For the text-containing cell, return its midpoint in [X, Y] coordinate format. 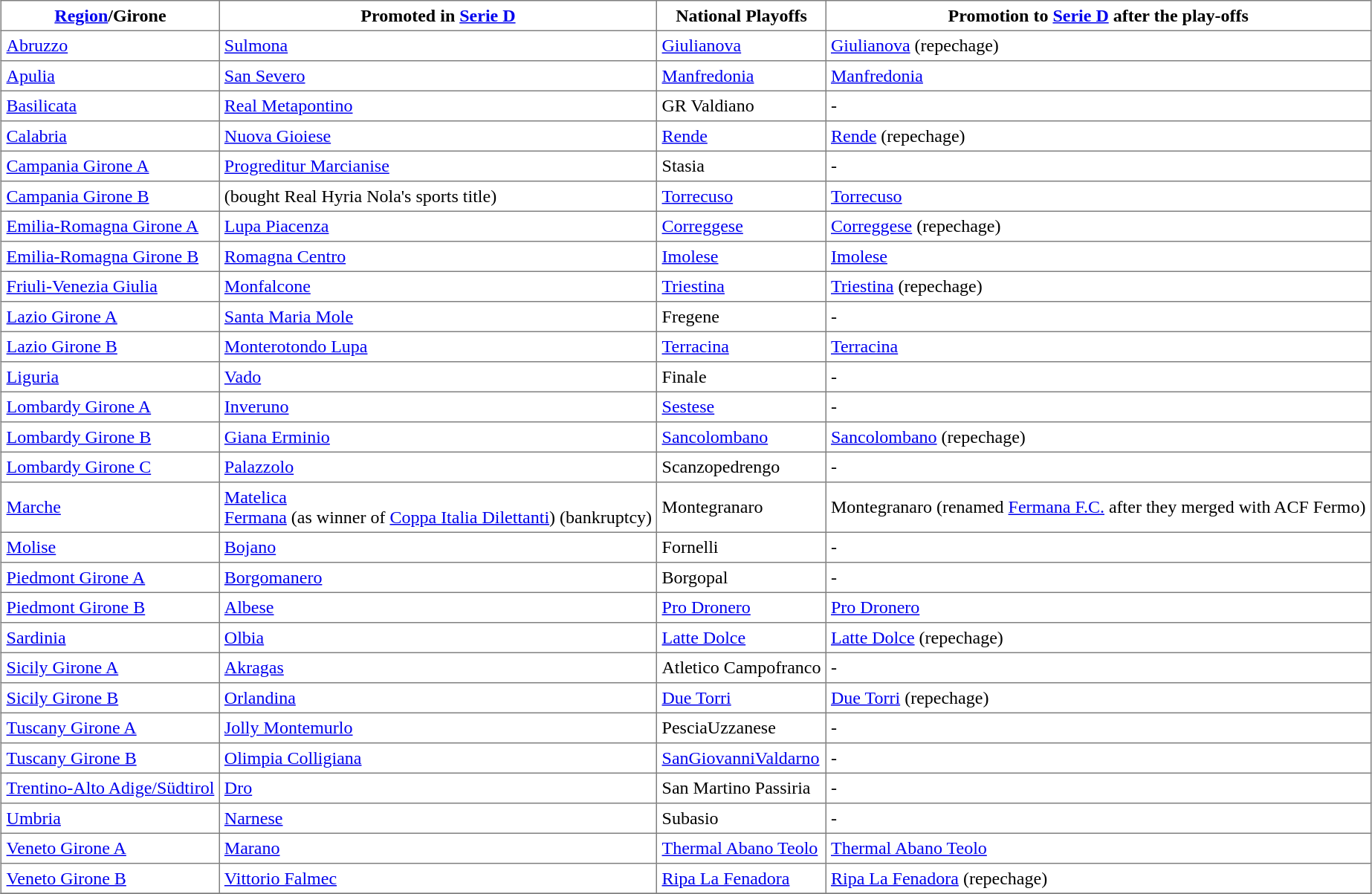
Lazio Girone B [110, 346]
Progreditur Marcianise [439, 166]
Tuscany Girone A [110, 728]
Apulia [110, 76]
Sicily Girone A [110, 667]
Liguria [110, 377]
Correggese [742, 226]
Friuli-Venezia Giulia [110, 286]
Promotion to Serie D after the play-offs [1098, 16]
Orlandina [439, 698]
Latte Dolce [742, 638]
Veneto Girone A [110, 848]
Palazzolo [439, 467]
Sulmona [439, 45]
Promoted in Serie D [439, 16]
Montegranaro (renamed Fermana F.C. after they merged with ACF Fermo) [1098, 508]
Marano [439, 848]
Akragas [439, 667]
Piedmont Girone B [110, 607]
Ripa La Fenadora (repechage) [1098, 878]
GR Valdiano [742, 106]
Inveruno [439, 406]
Due Torri [742, 698]
Albese [439, 607]
Abruzzo [110, 45]
Vittorio Falmec [439, 878]
Atletico Campofranco [742, 667]
Piedmont Girone A [110, 577]
Basilicata [110, 106]
Real Metapontino [439, 106]
Lombardy Girone B [110, 437]
Campania Girone A [110, 166]
Ripa La Fenadora [742, 878]
Borgomanero [439, 577]
Rende [742, 136]
Monterotondo Lupa [439, 346]
Correggese (repechage) [1098, 226]
Stasia [742, 166]
National Playoffs [742, 16]
Nuova Gioiese [439, 136]
Region/Girone [110, 16]
Fregene [742, 317]
Subasio [742, 818]
Santa Maria Mole [439, 317]
Giulianova [742, 45]
Emilia-Romagna Girone A [110, 226]
Molise [110, 547]
Triestina [742, 286]
Triestina (repechage) [1098, 286]
Lombardy Girone C [110, 467]
Finale [742, 377]
Jolly Montemurlo [439, 728]
Monfalcone [439, 286]
Campania Girone B [110, 196]
San Martino Passiria [742, 788]
Giana Erminio [439, 437]
Borgopal [742, 577]
Bojano [439, 547]
Emilia-Romagna Girone B [110, 256]
Narnese [439, 818]
Sicily Girone B [110, 698]
Fornelli [742, 547]
Tuscany Girone B [110, 758]
Sardinia [110, 638]
Dro [439, 788]
Sancolombano (repechage) [1098, 437]
Lazio Girone A [110, 317]
Trentino-Alto Adige/Südtirol [110, 788]
Scanzopedrengo [742, 467]
Montegranaro [742, 508]
Lupa Piacenza [439, 226]
(bought Real Hyria Nola's sports title) [439, 196]
Rende (repechage) [1098, 136]
Latte Dolce (repechage) [1098, 638]
Sestese [742, 406]
Umbria [110, 818]
San Severo [439, 76]
Romagna Centro [439, 256]
Lombardy Girone A [110, 406]
Olbia [439, 638]
Veneto Girone B [110, 878]
Matelica Fermana (as winner of Coppa Italia Dilettanti) (bankruptcy) [439, 508]
Due Torri (repechage) [1098, 698]
SanGiovanniValdarno [742, 758]
Giulianova (repechage) [1098, 45]
Vado [439, 377]
PesciaUzzanese [742, 728]
Calabria [110, 136]
Olimpia Colligiana [439, 758]
Sancolombano [742, 437]
Marche [110, 508]
